Locate the cell with the specified text and output its (X, Y) center coordinate. 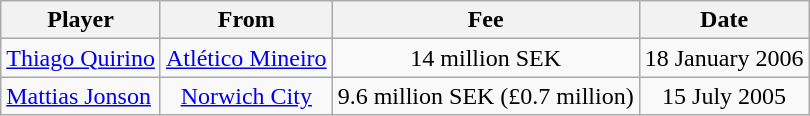
9.6 million SEK (£0.7 million) (486, 96)
Fee (486, 20)
15 July 2005 (724, 96)
Thiago Quirino (81, 58)
Mattias Jonson (81, 96)
Date (724, 20)
Norwich City (246, 96)
From (246, 20)
14 million SEK (486, 58)
Player (81, 20)
Atlético Mineiro (246, 58)
18 January 2006 (724, 58)
